Return the [X, Y] coordinate for the center point of the cell that contains the specified text.  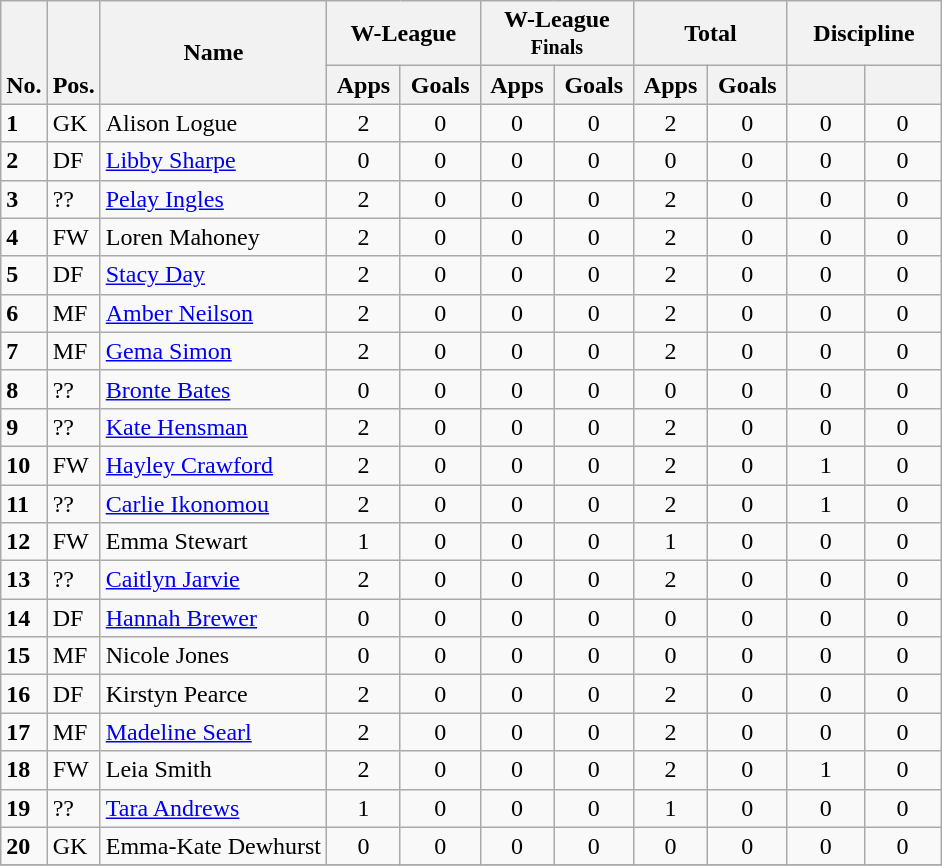
10 [24, 465]
5 [24, 275]
17 [24, 732]
6 [24, 313]
18 [24, 770]
Stacy Day [213, 275]
Alison Logue [213, 123]
Discipline [864, 34]
Tara Andrews [213, 808]
Libby Sharpe [213, 161]
8 [24, 389]
14 [24, 618]
16 [24, 694]
19 [24, 808]
No. [24, 52]
W-LeagueFinals [557, 34]
Caitlyn Jarvie [213, 580]
3 [24, 199]
20 [24, 846]
Nicole Jones [213, 656]
4 [24, 237]
Gema Simon [213, 351]
Kate Hensman [213, 427]
Emma Stewart [213, 542]
Name [213, 52]
Emma-Kate Dewhurst [213, 846]
Hayley Crawford [213, 465]
11 [24, 503]
Pelay Ingles [213, 199]
Leia Smith [213, 770]
Amber Neilson [213, 313]
12 [24, 542]
Pos. [74, 52]
13 [24, 580]
Kirstyn Pearce [213, 694]
Bronte Bates [213, 389]
Total [711, 34]
Loren Mahoney [213, 237]
9 [24, 427]
Madeline Searl [213, 732]
7 [24, 351]
Hannah Brewer [213, 618]
Carlie Ikonomou [213, 503]
W-League [404, 34]
15 [24, 656]
